Return the (x, y) coordinate for the center point of the cell that contains the specified text.  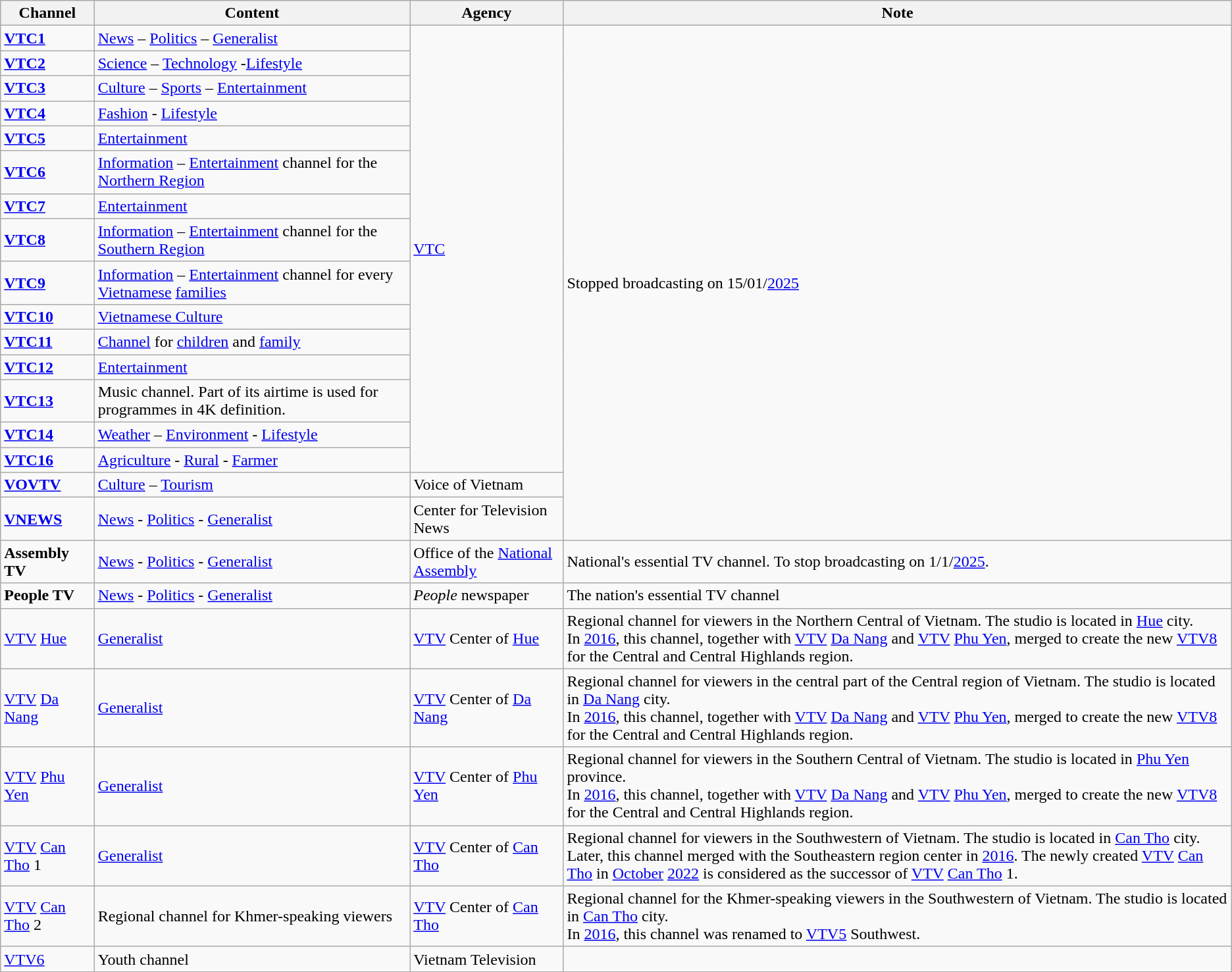
Music channel. Part of its airtime is used for programmes in 4K definition. (252, 401)
VTC11 (47, 342)
Voice of Vietnam (487, 485)
VTC12 (47, 367)
VTC3 (47, 88)
Vietnamese Culture (252, 317)
VOVTV (47, 485)
VTC13 (47, 401)
Content (252, 13)
Center for Television News (487, 519)
VNEWS (47, 519)
Channel for children and family (252, 342)
VTC7 (47, 206)
VTV Can Tho 2 (47, 916)
Note (898, 13)
National's essential TV channel. To stop broadcasting on 1/1/2025. (898, 562)
Information – Entertainment channel for every Vietnamese families (252, 283)
Channel (47, 13)
VTV Hue (47, 638)
Assembly TV (47, 562)
Agriculture - Rural - Farmer (252, 460)
Information – Entertainment channel for the Northern Region (252, 172)
People newspaper (487, 596)
VTV6 (47, 959)
News – Politics – Generalist (252, 38)
Office of the National Assembly (487, 562)
Stopped broadcasting on 15/01/2025 (898, 283)
VTV Center of Phu Yen (487, 786)
Information – Entertainment channel for the Southern Region (252, 240)
VTV Center of Da Nang (487, 708)
Weather – Environment - Lifestyle (252, 435)
VTC14 (47, 435)
Science – Technology -Lifestyle (252, 63)
VTC10 (47, 317)
Culture – Tourism (252, 485)
VTC5 (47, 138)
VTC9 (47, 283)
VTC (487, 249)
VTV Can Tho 1 (47, 856)
VTC6 (47, 172)
Regional channel for Khmer-speaking viewers (252, 916)
VTV Center of Hue (487, 638)
VTC4 (47, 113)
Youth channel (252, 959)
Culture – Sports – Entertainment (252, 88)
VTC16 (47, 460)
VTV Da Nang (47, 708)
Vietnam Television (487, 959)
The nation's essential TV channel (898, 596)
Agency (487, 13)
VTC8 (47, 240)
VTV Phu Yen (47, 786)
Fashion - Lifestyle (252, 113)
VTC2 (47, 63)
VTC1 (47, 38)
People TV (47, 596)
